Find where the given text appears and provide that cell's center as (x, y) coordinate. 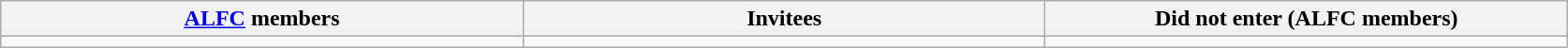
ALFC members (262, 19)
Invitees (784, 19)
Did not enter (ALFC members) (1307, 19)
